Identify which cell holds the provided text, then report its (X, Y) central coordinate. 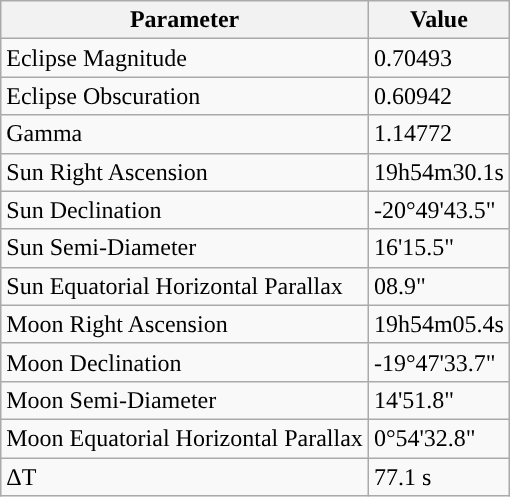
Sun Declination (185, 210)
0.70493 (438, 58)
Eclipse Obscuration (185, 96)
Gamma (185, 134)
Moon Semi-Diameter (185, 400)
-20°49'43.5" (438, 210)
14'51.8" (438, 400)
ΔT (185, 477)
Moon Equatorial Horizontal Parallax (185, 438)
-19°47'33.7" (438, 362)
Sun Semi-Diameter (185, 248)
19h54m30.1s (438, 172)
19h54m05.4s (438, 324)
Value (438, 20)
08.9" (438, 286)
Eclipse Magnitude (185, 58)
Moon Declination (185, 362)
77.1 s (438, 477)
Parameter (185, 20)
1.14772 (438, 134)
0°54'32.8" (438, 438)
Moon Right Ascension (185, 324)
0.60942 (438, 96)
Sun Equatorial Horizontal Parallax (185, 286)
16'15.5" (438, 248)
Sun Right Ascension (185, 172)
